Scan for the cell matching the given text and deliver its [x, y] coordinate at center. 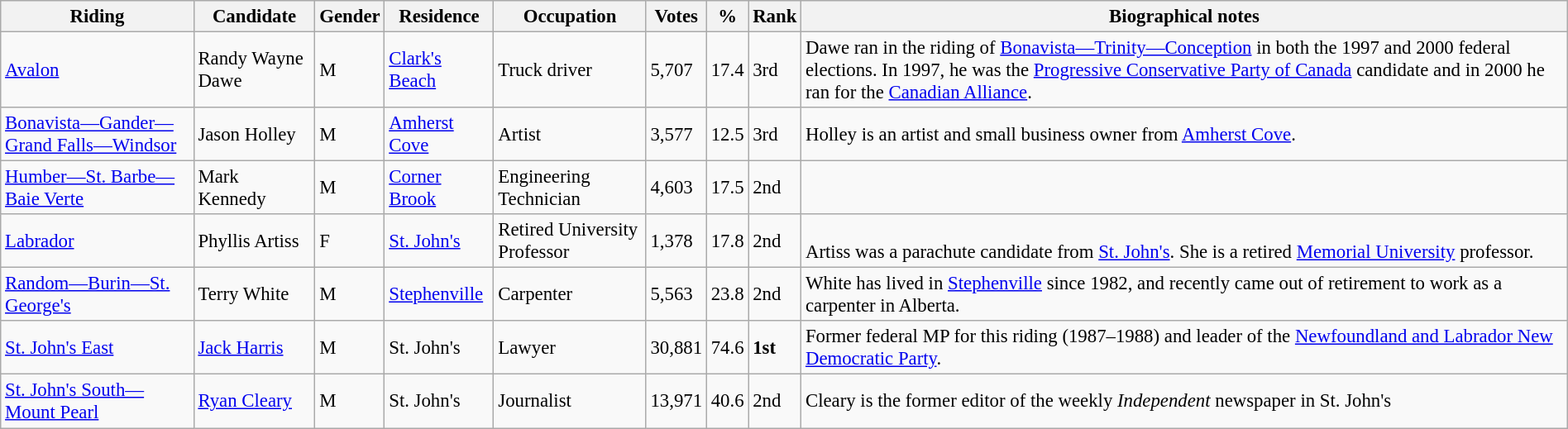
13,971 [676, 402]
74.6 [727, 347]
Terry White [255, 294]
Lawyer [570, 347]
Retired University Professor [570, 241]
Jack Harris [255, 347]
Jason Holley [255, 134]
Corner Brook [439, 188]
40.6 [727, 402]
Humber—St. Barbe—Baie Verte [98, 188]
3,577 [676, 134]
White has lived in Stephenville since 1982, and recently came out of retirement to work as a carpenter in Alberta. [1184, 294]
St. John's South—Mount Pearl [98, 402]
17.5 [727, 188]
Randy Wayne Dawe [255, 70]
Labrador [98, 241]
5,563 [676, 294]
Biographical notes [1184, 17]
5,707 [676, 70]
Mark Kennedy [255, 188]
23.8 [727, 294]
17.4 [727, 70]
Gender [350, 17]
4,603 [676, 188]
1st [775, 347]
Votes [676, 17]
Artiss was a parachute candidate from St. John's. She is a retired Memorial University professor. [1184, 241]
12.5 [727, 134]
Occupation [570, 17]
Cleary is the former editor of the weekly Independent newspaper in St. John's [1184, 402]
30,881 [676, 347]
Truck driver [570, 70]
Stephenville [439, 294]
Avalon [98, 70]
Bonavista—Gander—Grand Falls—Windsor [98, 134]
Phyllis Artiss [255, 241]
% [727, 17]
Ryan Cleary [255, 402]
F [350, 241]
Artist [570, 134]
1,378 [676, 241]
Riding [98, 17]
Candidate [255, 17]
Former federal MP for this riding (1987–1988) and leader of the Newfoundland and Labrador New Democratic Party. [1184, 347]
Journalist [570, 402]
Engineering Technician [570, 188]
Residence [439, 17]
Clark's Beach [439, 70]
St. John's East [98, 347]
Rank [775, 17]
Amherst Cove [439, 134]
Random—Burin—St. George's [98, 294]
Carpenter [570, 294]
17.8 [727, 241]
Holley is an artist and small business owner from Amherst Cove. [1184, 134]
